Capture the cell that displays the provided text and extract its [X, Y] central coordinate. 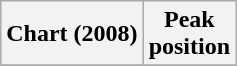
Chart (2008) [72, 34]
Peakposition [189, 34]
